Identify which cell holds the provided text, then report its [X, Y] central coordinate. 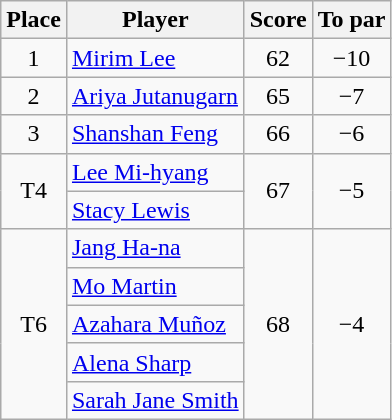
3 [34, 134]
Score [278, 20]
62 [278, 58]
−6 [352, 134]
67 [278, 191]
−7 [352, 96]
T6 [34, 324]
Place [34, 20]
1 [34, 58]
Mirim Lee [155, 58]
Player [155, 20]
−10 [352, 58]
66 [278, 134]
Shanshan Feng [155, 134]
68 [278, 324]
Azahara Muñoz [155, 324]
Ariya Jutanugarn [155, 96]
Jang Ha-na [155, 248]
Sarah Jane Smith [155, 400]
T4 [34, 191]
Alena Sharp [155, 362]
−4 [352, 324]
Mo Martin [155, 286]
To par [352, 20]
Lee Mi-hyang [155, 172]
Stacy Lewis [155, 210]
2 [34, 96]
−5 [352, 191]
65 [278, 96]
